Output the [X, Y] coordinate of the center of the cell containing the given text.  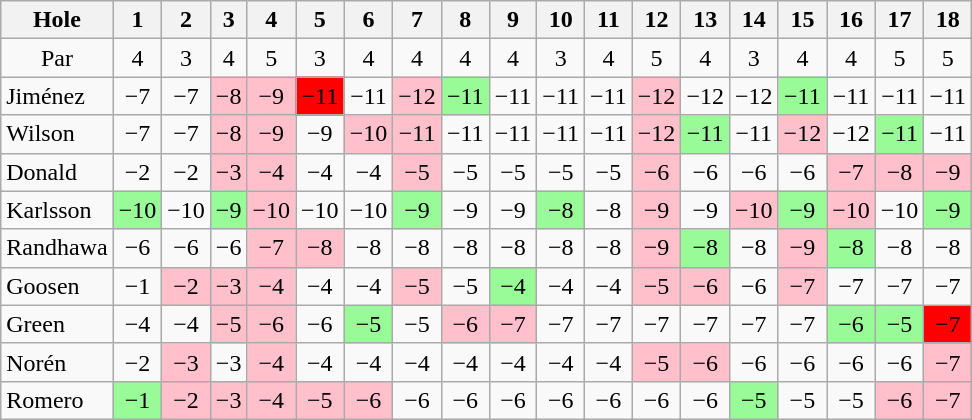
14 [754, 20]
Par [57, 58]
15 [802, 20]
10 [561, 20]
1 [138, 20]
11 [609, 20]
18 [948, 20]
Randhawa [57, 248]
Jiménez [57, 96]
Wilson [57, 134]
13 [706, 20]
16 [852, 20]
8 [465, 20]
Donald [57, 172]
2 [186, 20]
Goosen [57, 286]
Norén [57, 362]
Green [57, 324]
7 [418, 20]
Hole [57, 20]
9 [513, 20]
17 [900, 20]
Romero [57, 400]
Karlsson [57, 210]
12 [656, 20]
6 [368, 20]
